Detect which cell encompasses the target text, then output its [x, y] center coordinate. 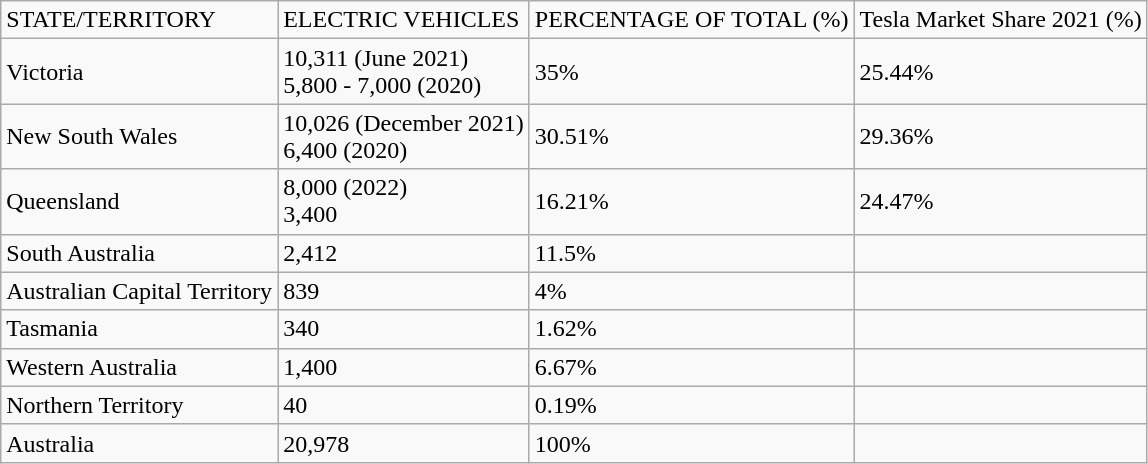
11.5% [692, 253]
24.47% [1000, 202]
0.19% [692, 405]
4% [692, 291]
2,412 [404, 253]
35% [692, 72]
10,311 (June 2021)5,800 - 7,000 (2020) [404, 72]
8,000 (2022)3,400 [404, 202]
40 [404, 405]
Queensland [140, 202]
1.62% [692, 329]
100% [692, 443]
29.36% [1000, 136]
10,026 (December 2021)6,400 (2020) [404, 136]
STATE/TERRITORY [140, 20]
South Australia [140, 253]
340 [404, 329]
30.51% [692, 136]
25.44% [1000, 72]
Australian Capital Territory [140, 291]
Victoria [140, 72]
Tesla Market Share 2021 (%) [1000, 20]
Northern Territory [140, 405]
New South Wales [140, 136]
Western Australia [140, 367]
Tasmania [140, 329]
839 [404, 291]
PERCENTAGE OF TOTAL (%) [692, 20]
16.21% [692, 202]
Australia [140, 443]
1,400 [404, 367]
ELECTRIC VEHICLES [404, 20]
20,978 [404, 443]
6.67% [692, 367]
